Pinpoint the cell where the given text exists, returning its [x, y] midpoint coordinate. 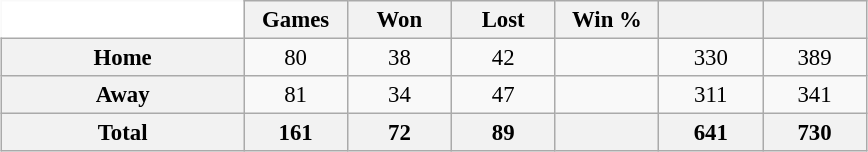
38 [399, 57]
Win % [607, 20]
730 [815, 133]
Total [123, 133]
34 [399, 95]
Won [399, 20]
Away [123, 95]
341 [815, 95]
161 [296, 133]
Games [296, 20]
89 [503, 133]
80 [296, 57]
Lost [503, 20]
330 [711, 57]
Home [123, 57]
311 [711, 95]
389 [815, 57]
72 [399, 133]
42 [503, 57]
641 [711, 133]
47 [503, 95]
81 [296, 95]
